Determine the (X, Y) coordinate at the center of the cell enclosing the given text.  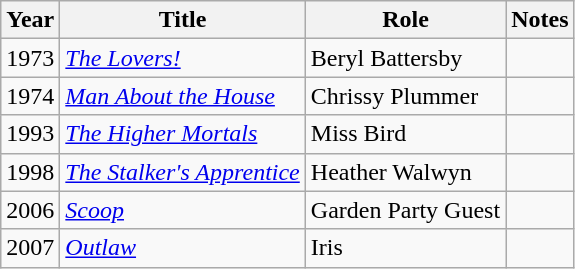
1998 (30, 172)
1993 (30, 134)
Chrissy Plummer (405, 96)
Title (182, 20)
Year (30, 20)
Outlaw (182, 248)
Scoop (182, 210)
Role (405, 20)
The Stalker's Apprentice (182, 172)
Iris (405, 248)
Miss Bird (405, 134)
Garden Party Guest (405, 210)
1974 (30, 96)
2007 (30, 248)
Heather Walwyn (405, 172)
Beryl Battersby (405, 58)
1973 (30, 58)
The Lovers! (182, 58)
The Higher Mortals (182, 134)
Man About the House (182, 96)
2006 (30, 210)
Notes (540, 20)
